Provide the (X, Y) coordinate of the cell's center where the given text is located.  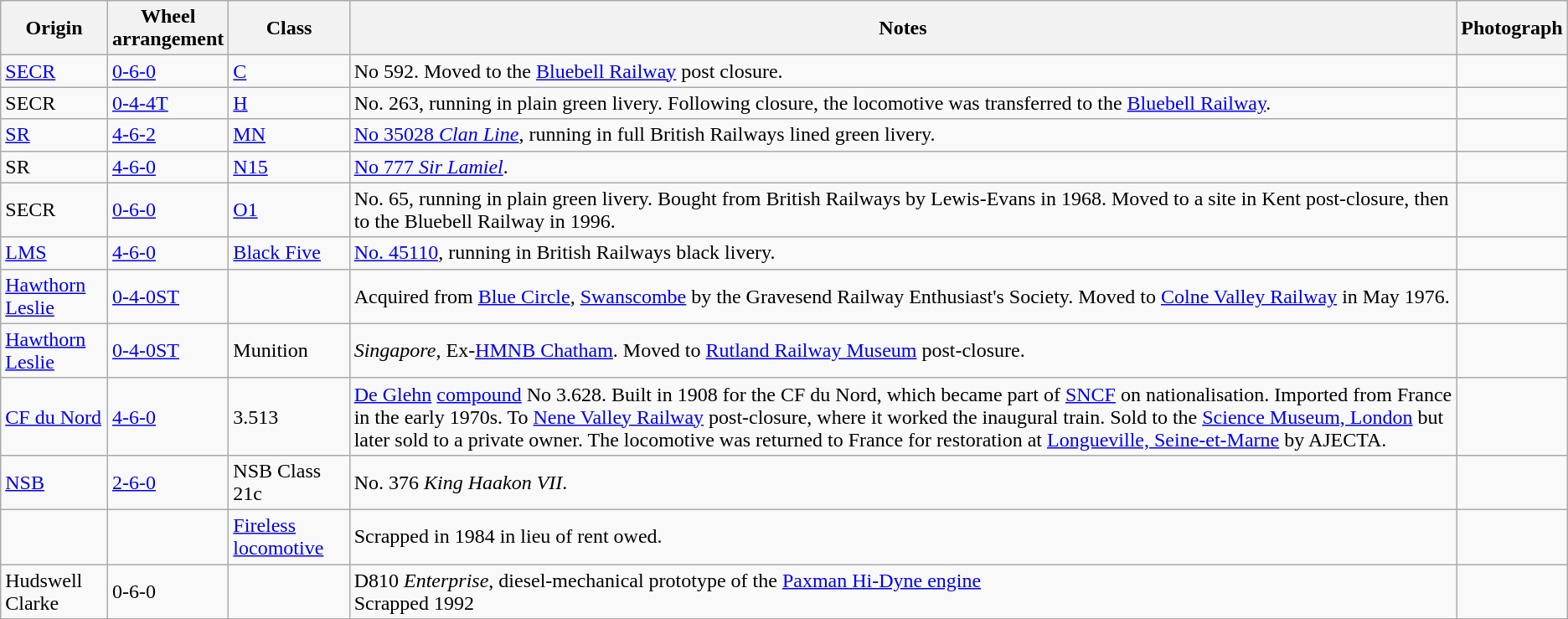
No. 263, running in plain green livery. Following closure, the locomotive was transferred to the Bluebell Railway. (903, 103)
NSB (54, 482)
Fireless locomotive (289, 536)
NSB Class 21c (289, 482)
O1 (289, 209)
4-6-2 (168, 135)
Munition (289, 350)
MN (289, 135)
No 592. Moved to the Bluebell Railway post closure. (903, 71)
Origin (54, 28)
C (289, 71)
Scrapped in 1984 in lieu of rent owed. (903, 536)
Wheelarrangement (168, 28)
N15 (289, 167)
Photograph (1512, 28)
2-6-0 (168, 482)
H (289, 103)
No 777 Sir Lamiel. (903, 167)
No. 45110, running in British Railways black livery. (903, 253)
No. 376 King Haakon VII. (903, 482)
Hudswell Clarke (54, 591)
0-4-4T (168, 103)
CF du Nord (54, 416)
D810 Enterprise, diesel-mechanical prototype of the Paxman Hi-Dyne engineScrapped 1992 (903, 591)
Notes (903, 28)
Black Five (289, 253)
3.513 (289, 416)
No 35028 Clan Line, running in full British Railways lined green livery. (903, 135)
Singapore, Ex-HMNB Chatham. Moved to Rutland Railway Museum post-closure. (903, 350)
Class (289, 28)
LMS (54, 253)
Acquired from Blue Circle, Swanscombe by the Gravesend Railway Enthusiast's Society. Moved to Colne Valley Railway in May 1976. (903, 297)
